From the cell containing the given text, extract its center point as (X, Y) coordinate. 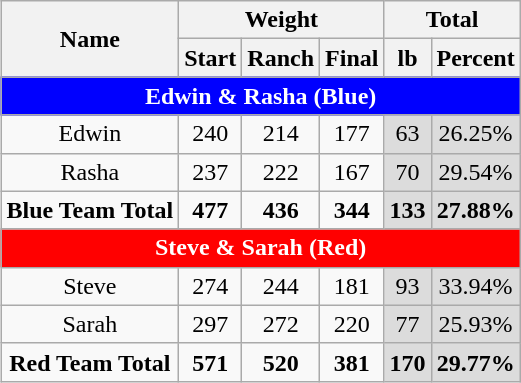
571 (210, 362)
244 (281, 286)
26.25% (476, 134)
Total (452, 20)
lb (408, 58)
272 (281, 324)
520 (281, 362)
27.88% (476, 210)
25.93% (476, 324)
436 (281, 210)
133 (408, 210)
181 (352, 286)
170 (408, 362)
77 (408, 324)
214 (281, 134)
Weight (282, 20)
477 (210, 210)
Final (352, 58)
Edwin (90, 134)
Steve & Sarah (Red) (260, 248)
63 (408, 134)
297 (210, 324)
381 (352, 362)
29.77% (476, 362)
Blue Team Total (90, 210)
Sarah (90, 324)
33.94% (476, 286)
274 (210, 286)
237 (210, 172)
29.54% (476, 172)
222 (281, 172)
240 (210, 134)
Rasha (90, 172)
344 (352, 210)
167 (352, 172)
177 (352, 134)
Steve (90, 286)
Ranch (281, 58)
93 (408, 286)
Red Team Total (90, 362)
Edwin & Rasha (Blue) (260, 96)
220 (352, 324)
70 (408, 172)
Start (210, 58)
Percent (476, 58)
Name (90, 39)
